Output the [X, Y] coordinate of the center of the cell containing the given text.  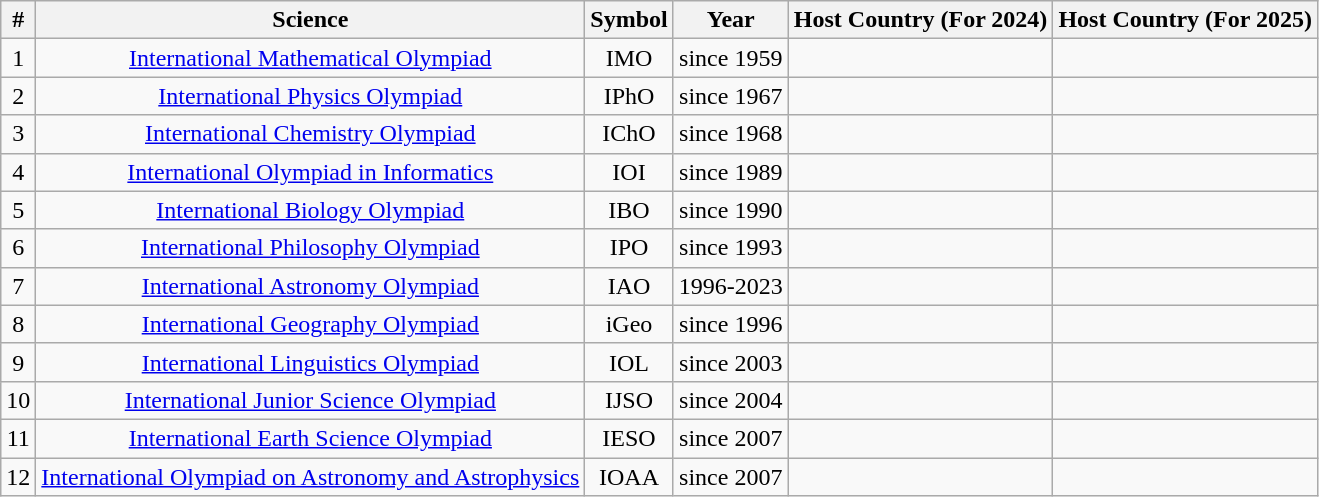
since 1993 [730, 248]
International Philosophy Olympiad [310, 248]
International Earth Science Olympiad [310, 438]
1 [18, 58]
IOL [629, 362]
10 [18, 400]
IPhO [629, 96]
6 [18, 248]
IPO [629, 248]
Host Country (For 2025) [1186, 20]
IOAA [629, 477]
International Mathematical Olympiad [310, 58]
IChO [629, 134]
International Olympiad on Astronomy and Astrophysics [310, 477]
9 [18, 362]
since 2004 [730, 400]
IJSO [629, 400]
International Chemistry Olympiad [310, 134]
International Astronomy Olympiad [310, 286]
Host Country (For 2024) [920, 20]
IAO [629, 286]
Science [310, 20]
2 [18, 96]
iGeo [629, 324]
8 [18, 324]
since 1959 [730, 58]
since 2003 [730, 362]
Year [730, 20]
since 1996 [730, 324]
IOI [629, 172]
1996-2023 [730, 286]
IESO [629, 438]
11 [18, 438]
Symbol [629, 20]
International Geography Olympiad [310, 324]
IBO [629, 210]
4 [18, 172]
since 1990 [730, 210]
International Biology Olympiad [310, 210]
# [18, 20]
12 [18, 477]
International Olympiad in Informatics [310, 172]
International Physics Olympiad [310, 96]
since 1968 [730, 134]
IMO [629, 58]
3 [18, 134]
International Junior Science Olympiad [310, 400]
since 1989 [730, 172]
5 [18, 210]
7 [18, 286]
since 1967 [730, 96]
International Linguistics Olympiad [310, 362]
